Identify which cell holds the provided text, then report its [x, y] central coordinate. 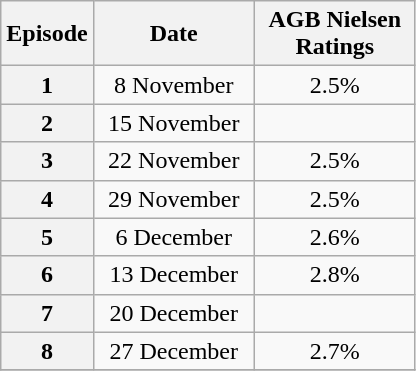
29 November [174, 199]
6 December [174, 237]
15 November [174, 123]
1 [47, 85]
Date [174, 34]
4 [47, 199]
AGB NielsenRatings [334, 34]
2 [47, 123]
13 December [174, 275]
3 [47, 161]
6 [47, 275]
22 November [174, 161]
20 December [174, 313]
8 November [174, 85]
Episode [47, 34]
8 [47, 351]
7 [47, 313]
27 December [174, 351]
5 [47, 237]
2.6% [334, 237]
2.7% [334, 351]
2.8% [334, 275]
